Search for the cell housing the specified text and yield its (X, Y) center coordinate. 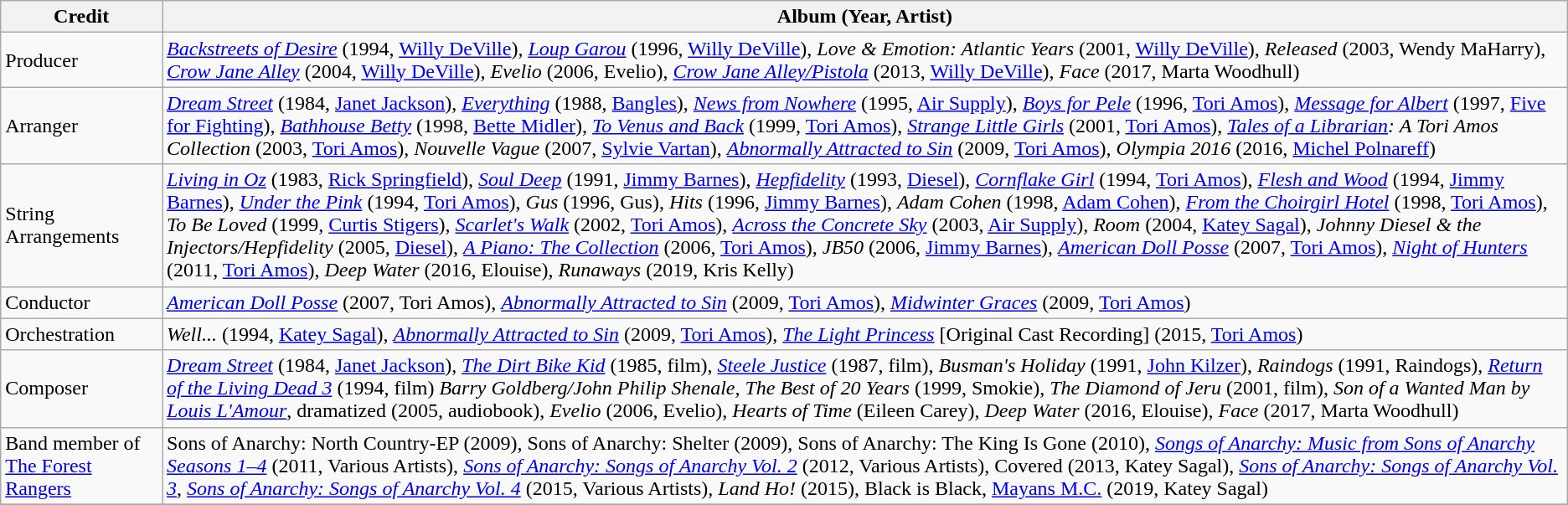
Well... (1994, Katey Sagal), Abnormally Attracted to Sin (2009, Tori Amos), The Light Princess [Original Cast Recording] (2015, Tori Amos) (865, 334)
String Arrangements (82, 225)
Album (Year, Artist) (865, 17)
Credit (82, 17)
American Doll Posse (2007, Tori Amos), Abnormally Attracted to Sin (2009, Tori Amos), Midwinter Graces (2009, Tori Amos) (865, 302)
Band member of The Forest Rangers (82, 466)
Conductor (82, 302)
Arranger (82, 126)
Orchestration (82, 334)
Composer (82, 389)
Producer (82, 60)
